Scan for the cell matching the given text and deliver its (X, Y) coordinate at center. 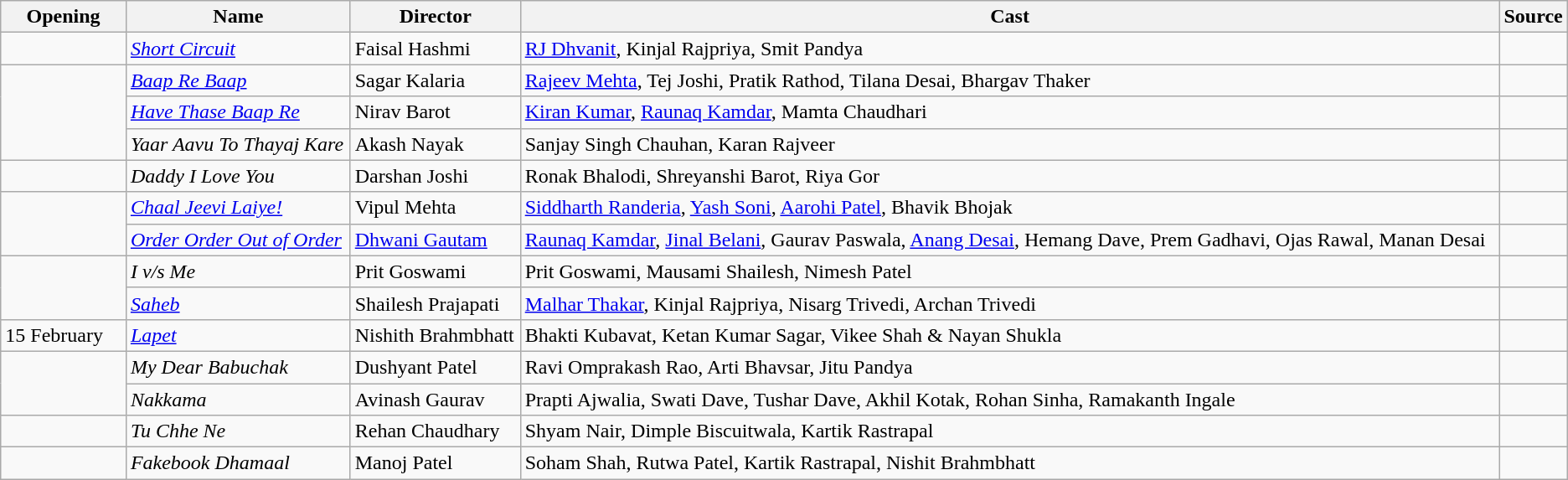
Lapet (238, 335)
Ravi Omprakash Rao, Arti Bhavsar, Jitu Pandya (1010, 367)
15 February (64, 335)
Sagar Kalaria (436, 80)
Shailesh Prajapati (436, 303)
Rehan Chaudhary (436, 431)
Yaar Aavu To Thayaj Kare (238, 144)
Kiran Kumar, Raunaq Kamdar, Mamta Chaudhari (1010, 112)
Avinash Gaurav (436, 400)
My Dear Babuchak (238, 367)
Bhakti Kubavat, Ketan Kumar Sagar, Vikee Shah & Nayan Shukla (1010, 335)
Fakebook Dhamaal (238, 463)
Dushyant Patel (436, 367)
Order Order Out of Order (238, 240)
Dhwani Gautam (436, 240)
Tu Chhe Ne (238, 431)
Rajeev Mehta, Tej Joshi, Pratik Rathod, Tilana Desai, Bhargav Thaker (1010, 80)
Nirav Barot (436, 112)
Nakkama (238, 400)
Sanjay Singh Chauhan, Karan Rajveer (1010, 144)
Cast (1010, 17)
Director (436, 17)
Prapti Ajwalia, Swati Dave, Tushar Dave, Akhil Kotak, Rohan Sinha, Ramakanth Ingale (1010, 400)
Name (238, 17)
Opening (64, 17)
I v/s Me (238, 271)
Have Thase Baap Re (238, 112)
Darshan Joshi (436, 176)
Prit Goswami, Mausami Shailesh, Nimesh Patel (1010, 271)
RJ Dhvanit, Kinjal Rajpriya, Smit Pandya (1010, 49)
Source (1533, 17)
Shyam Nair, Dimple Biscuitwala, Kartik Rastrapal (1010, 431)
Faisal Hashmi (436, 49)
Nishith Brahmbhatt (436, 335)
Baap Re Baap (238, 80)
Vipul Mehta (436, 208)
Soham Shah, Rutwa Patel, Kartik Rastrapal, Nishit Brahmbhatt (1010, 463)
Siddharth Randeria, Yash Soni, Aarohi Patel, Bhavik Bhojak (1010, 208)
Saheb (238, 303)
Raunaq Kamdar, Jinal Belani, Gaurav Paswala, Anang Desai, Hemang Dave, Prem Gadhavi, Ojas Rawal, Manan Desai (1010, 240)
Prit Goswami (436, 271)
Manoj Patel (436, 463)
Short Circuit (238, 49)
Daddy I Love You (238, 176)
Akash Nayak (436, 144)
Ronak Bhalodi, Shreyanshi Barot, Riya Gor (1010, 176)
Chaal Jeevi Laiye! (238, 208)
Malhar Thakar, Kinjal Rajpriya, Nisarg Trivedi, Archan Trivedi (1010, 303)
